Return [x, y] of the center of cell containing provided text 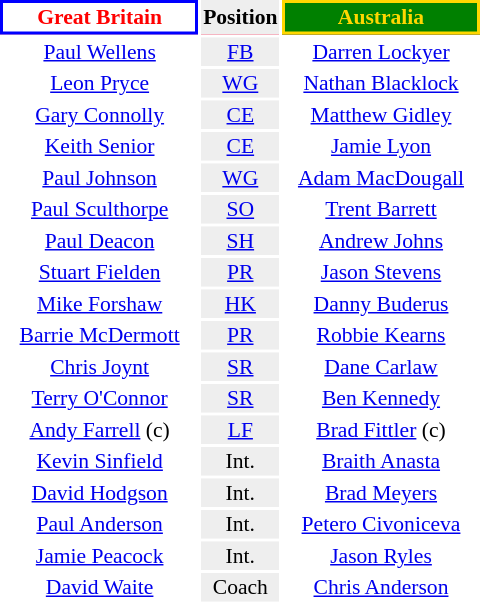
Paul Anderson [100, 524]
Andrew Johns [381, 240]
Trent Barrett [381, 209]
Paul Wellens [100, 52]
Keith Senior [100, 146]
Jason Ryles [381, 556]
SO [240, 209]
Position [240, 17]
Paul Sculthorpe [100, 209]
HK [240, 304]
LF [240, 430]
Australia [381, 17]
Jamie Peacock [100, 556]
Jason Stevens [381, 272]
Robbie Kearns [381, 335]
Terry O'Connor [100, 398]
SH [240, 240]
Danny Buderus [381, 304]
Braith Anasta [381, 461]
Chris Anderson [381, 587]
David Waite [100, 587]
Great Britain [100, 17]
Adam MacDougall [381, 178]
Paul Johnson [100, 178]
Mike Forshaw [100, 304]
Ben Kennedy [381, 398]
Coach [240, 587]
Dane Carlaw [381, 366]
Leon Pryce [100, 83]
Brad Fittler (c) [381, 430]
Darren Lockyer [381, 52]
Nathan Blacklock [381, 83]
Stuart Fielden [100, 272]
Chris Joynt [100, 366]
Kevin Sinfield [100, 461]
Gary Connolly [100, 114]
Matthew Gidley [381, 114]
FB [240, 52]
Paul Deacon [100, 240]
Petero Civoniceva [381, 524]
Jamie Lyon [381, 146]
Barrie McDermott [100, 335]
David Hodgson [100, 492]
Andy Farrell (c) [100, 430]
Brad Meyers [381, 492]
